Determine the [X, Y] coordinate at the center of the cell enclosing the given text.  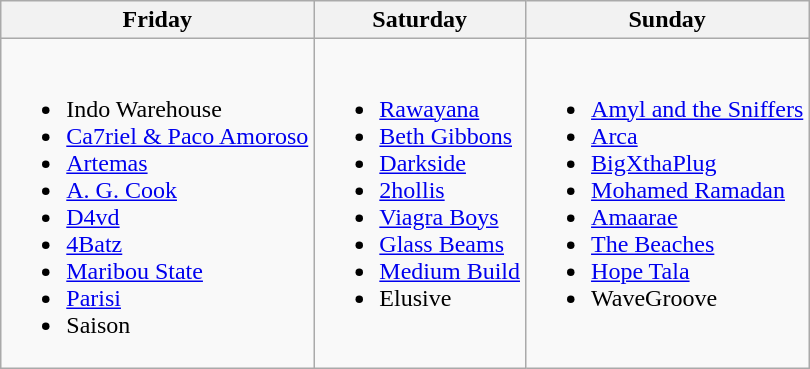
Amyl and the SniffersArcaBigXthaPlugMohamed RamadanAmaaraeThe BeachesHope TalaWaveGroove [668, 204]
Saturday [420, 20]
Friday [158, 20]
Indo WarehouseCa7riel & Paco AmorosoArtemasA. G. CookD4vd4BatzMaribou StateParisiSaison [158, 204]
RawayanaBeth GibbonsDarkside2hollisViagra BoysGlass BeamsMedium BuildElusive [420, 204]
Sunday [668, 20]
